Locate the cell with the specified text and output its [x, y] center coordinate. 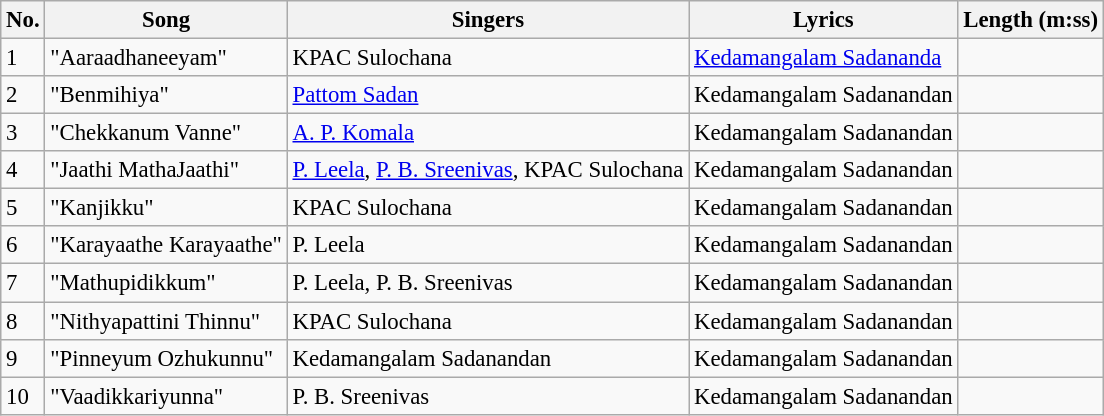
1 [23, 58]
Pattom Sadan [488, 95]
8 [23, 321]
Song [166, 20]
"Vaadikkariyunna" [166, 396]
9 [23, 358]
P. Leela [488, 245]
No. [23, 20]
P. Leela, P. B. Sreenivas, KPAC Sulochana [488, 170]
Lyrics [824, 20]
"Jaathi MathaJaathi" [166, 170]
P. Leela, P. B. Sreenivas [488, 283]
P. B. Sreenivas [488, 396]
Singers [488, 20]
"Mathupidikkum" [166, 283]
"Chekkanum Vanne" [166, 133]
6 [23, 245]
"Nithyapattini Thinnu" [166, 321]
4 [23, 170]
"Aaraadhaneeyam" [166, 58]
3 [23, 133]
10 [23, 396]
"Karayaathe Karayaathe" [166, 245]
2 [23, 95]
A. P. Komala [488, 133]
"Benmihiya" [166, 95]
Length (m:ss) [1030, 20]
"Pinneyum Ozhukunnu" [166, 358]
7 [23, 283]
Kedamangalam Sadananda [824, 58]
5 [23, 208]
"Kanjikku" [166, 208]
